Locate the cell with the specified text and output its (x, y) center coordinate. 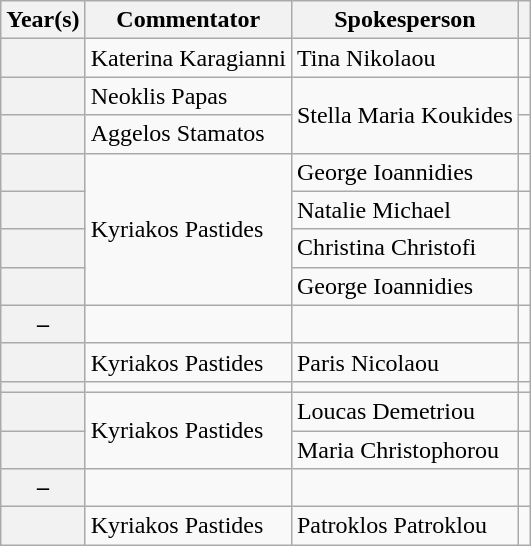
Tina Nikolaou (404, 58)
Commentator (188, 20)
Maria Christophorou (404, 449)
Paris Nicolaou (404, 362)
Year(s) (43, 20)
Patroklos Patroklou (404, 526)
Stella Maria Koukides (404, 115)
Loucas Demetriou (404, 411)
Aggelos Stamatos (188, 134)
Christina Christofi (404, 248)
Katerina Karagianni (188, 58)
Natalie Michael (404, 210)
Spokesperson (404, 20)
Neoklis Papas (188, 96)
